Detect which cell encompasses the target text, then output its [X, Y] center coordinate. 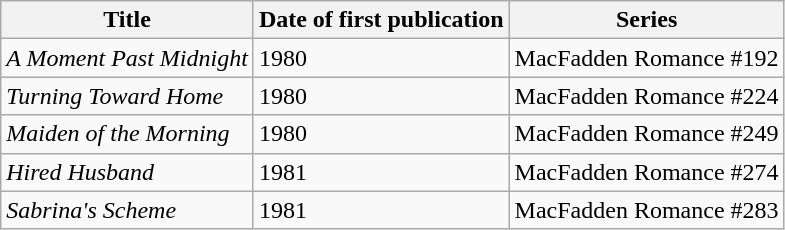
Sabrina's Scheme [128, 210]
MacFadden Romance #274 [646, 172]
Maiden of the Morning [128, 134]
MacFadden Romance #224 [646, 96]
A Moment Past Midnight [128, 58]
Hired Husband [128, 172]
Series [646, 20]
MacFadden Romance #192 [646, 58]
Turning Toward Home [128, 96]
Title [128, 20]
Date of first publication [381, 20]
MacFadden Romance #249 [646, 134]
MacFadden Romance #283 [646, 210]
